Determine the [x, y] coordinate at the center of the cell enclosing the given text.  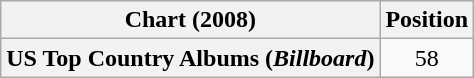
Chart (2008) [190, 20]
US Top Country Albums (Billboard) [190, 58]
58 [427, 58]
Position [427, 20]
